From the cell containing the given text, extract its center point as [x, y] coordinate. 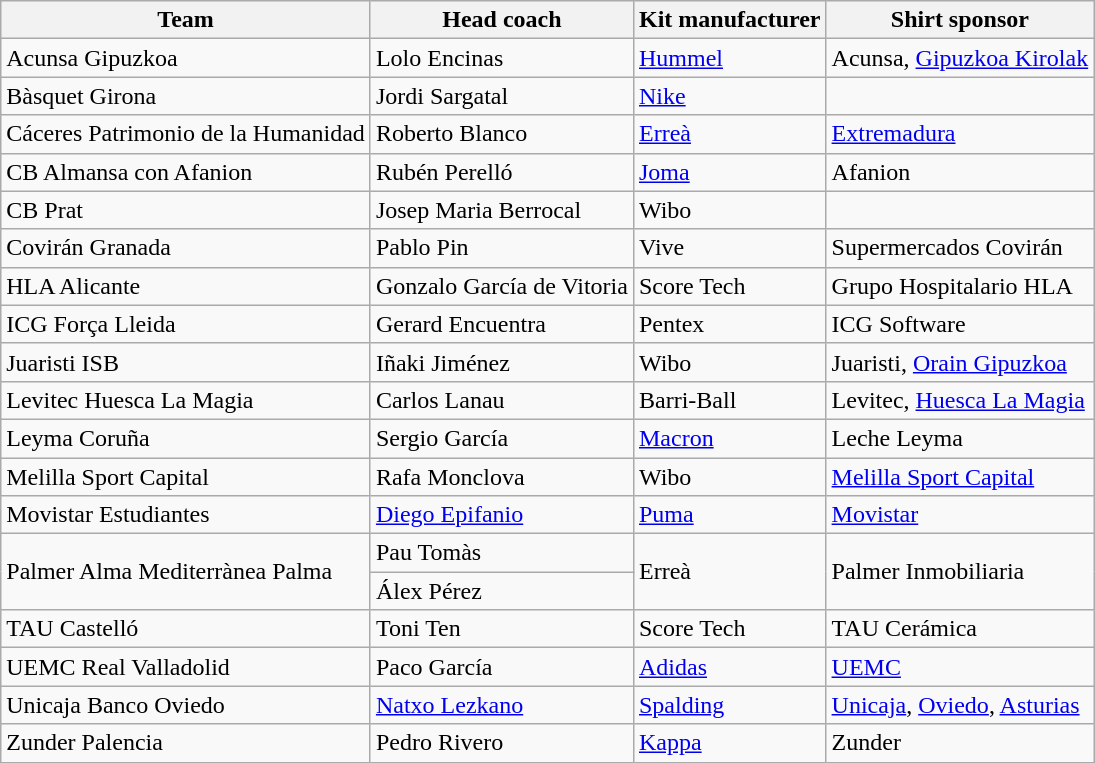
Supermercados Covirán [960, 248]
Palmer Alma Mediterrànea Palma [186, 572]
Pedro Rivero [502, 743]
Pau Tomàs [502, 553]
Adidas [730, 667]
Diego Epifanio [502, 515]
Unicaja Banco Oviedo [186, 705]
Movistar [960, 515]
ICG Software [960, 324]
Pentex [730, 324]
Puma [730, 515]
Leyma Coruña [186, 438]
Joma [730, 172]
Macron [730, 438]
Zunder [960, 743]
Rubén Perelló [502, 172]
Afanion [960, 172]
Vive [730, 248]
Pablo Pin [502, 248]
Covirán Granada [186, 248]
Natxo Lezkano [502, 705]
Head coach [502, 20]
Gerard Encuentra [502, 324]
Álex Pérez [502, 591]
Palmer Inmobiliaria [960, 572]
Josep Maria Berrocal [502, 210]
Bàsquet Girona [186, 96]
Kappa [730, 743]
Paco García [502, 667]
Kit manufacturer [730, 20]
UEMC Real Valladolid [186, 667]
Unicaja, Oviedo, Asturias [960, 705]
Acunsa Gipuzkoa [186, 58]
Cáceres Patrimonio de la Humanidad [186, 134]
TAU Castelló [186, 629]
Lolo Encinas [502, 58]
CB Prat [186, 210]
HLA Alicante [186, 286]
Movistar Estudiantes [186, 515]
Toni Ten [502, 629]
Rafa Monclova [502, 477]
UEMC [960, 667]
Levitec Huesca La Magia [186, 400]
Carlos Lanau [502, 400]
Hummel [730, 58]
Extremadura [960, 134]
Barri-Ball [730, 400]
Gonzalo García de Vitoria [502, 286]
Acunsa, Gipuzkoa Kirolak [960, 58]
Zunder Palencia [186, 743]
ICG Força Lleida [186, 324]
Juaristi, Orain Gipuzkoa [960, 362]
Team [186, 20]
Sergio García [502, 438]
Iñaki Jiménez [502, 362]
Grupo Hospitalario HLA [960, 286]
CB Almansa con Afanion [186, 172]
Spalding [730, 705]
Levitec, Huesca La Magia [960, 400]
Shirt sponsor [960, 20]
Jordi Sargatal [502, 96]
Nike [730, 96]
Leche Leyma [960, 438]
Roberto Blanco [502, 134]
Juaristi ISB [186, 362]
TAU Cerámica [960, 629]
